Determine the [X, Y] coordinate at the center of the cell enclosing the given text.  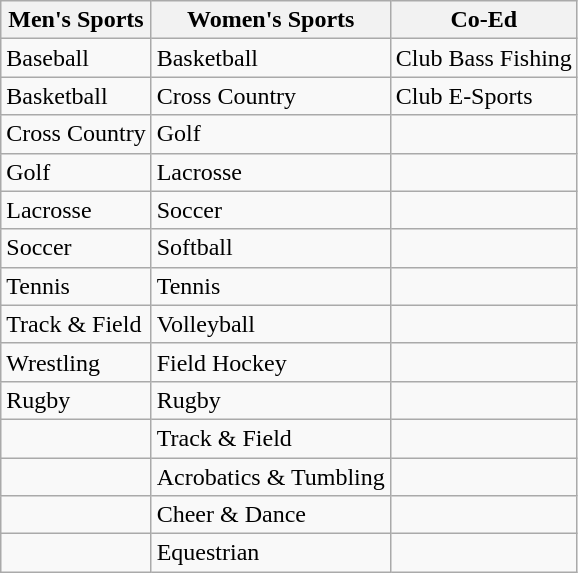
Club E-Sports [484, 96]
Volleyball [270, 324]
Women's Sports [270, 20]
Club Bass Fishing [484, 58]
Softball [270, 248]
Co-Ed [484, 20]
Field Hockey [270, 362]
Baseball [76, 58]
Acrobatics & Tumbling [270, 477]
Men's Sports [76, 20]
Wrestling [76, 362]
Cheer & Dance [270, 515]
Equestrian [270, 553]
